Pinpoint the cell where the given text exists, returning its [x, y] midpoint coordinate. 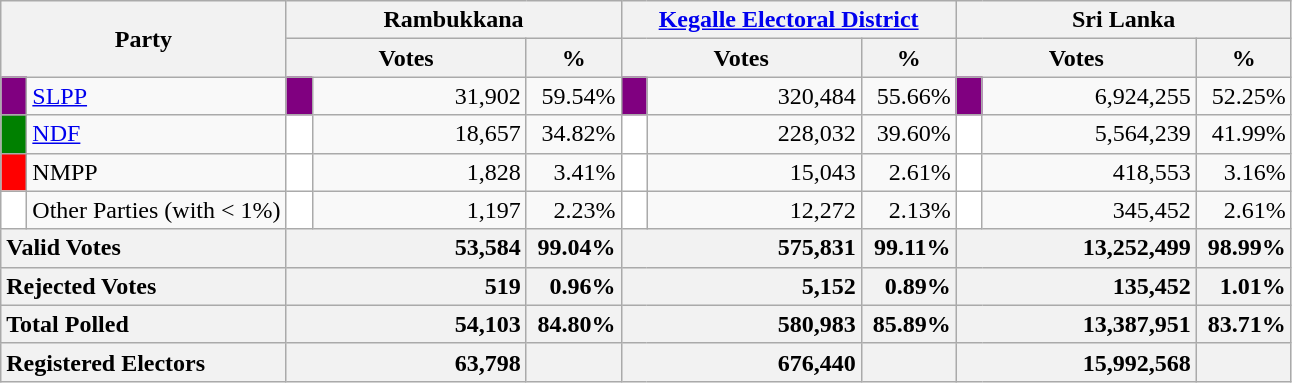
519 [406, 286]
2.23% [574, 210]
345,452 [1089, 210]
18,657 [419, 134]
676,440 [741, 362]
39.60% [908, 134]
Kegalle Electoral District [788, 20]
41.99% [1244, 134]
135,452 [1076, 286]
Registered Electors [144, 362]
Sri Lanka [1124, 20]
99.11% [908, 248]
31,902 [419, 96]
55.66% [908, 96]
13,387,951 [1076, 324]
3.41% [574, 172]
Valid Votes [144, 248]
52.25% [1244, 96]
SLPP [156, 96]
5,152 [741, 286]
15,992,568 [1076, 362]
Party [144, 39]
Rambukkana [454, 20]
3.16% [1244, 172]
5,564,239 [1089, 134]
Rejected Votes [144, 286]
NMPP [156, 172]
12,272 [754, 210]
53,584 [406, 248]
98.99% [1244, 248]
1,197 [419, 210]
1.01% [1244, 286]
63,798 [406, 362]
54,103 [406, 324]
NDF [156, 134]
13,252,499 [1076, 248]
83.71% [1244, 324]
575,831 [741, 248]
6,924,255 [1089, 96]
Other Parties (with < 1%) [156, 210]
99.04% [574, 248]
0.96% [574, 286]
15,043 [754, 172]
Total Polled [144, 324]
34.82% [574, 134]
84.80% [574, 324]
228,032 [754, 134]
59.54% [574, 96]
2.13% [908, 210]
320,484 [754, 96]
418,553 [1089, 172]
0.89% [908, 286]
580,983 [741, 324]
85.89% [908, 324]
1,828 [419, 172]
